Pinpoint the cell where the given text exists, returning its (x, y) midpoint coordinate. 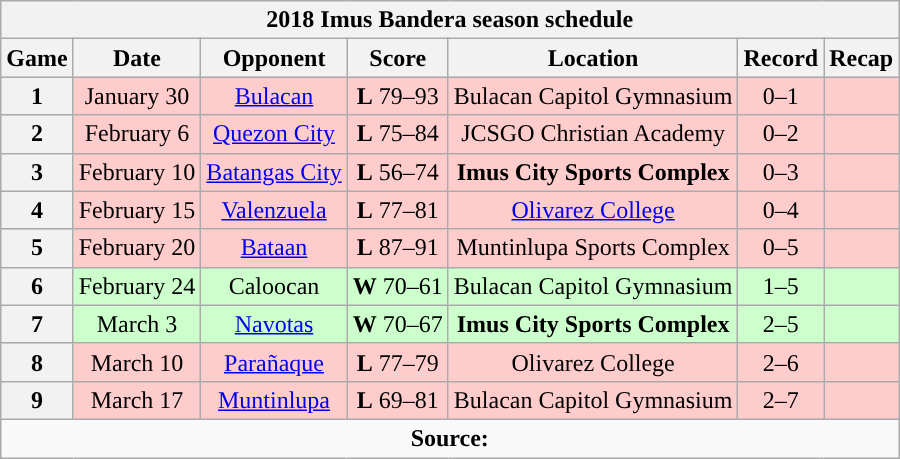
March 3 (137, 324)
9 (37, 400)
Recap (862, 58)
Navotas (274, 324)
February 20 (137, 248)
2–7 (781, 400)
Quezon City (274, 134)
Source: (450, 438)
L 69–81 (398, 400)
6 (37, 286)
4 (37, 210)
0–3 (781, 172)
1–5 (781, 286)
Muntinlupa (274, 400)
5 (37, 248)
March 10 (137, 362)
0–5 (781, 248)
L 77–81 (398, 210)
Record (781, 58)
Bulacan (274, 96)
Parañaque (274, 362)
2018 Imus Bandera season schedule (450, 20)
Location (593, 58)
JCSGO Christian Academy (593, 134)
L 77–79 (398, 362)
February 10 (137, 172)
January 30 (137, 96)
Batangas City (274, 172)
February 6 (137, 134)
Bataan (274, 248)
Muntinlupa Sports Complex (593, 248)
L 56–74 (398, 172)
2–6 (781, 362)
L 75–84 (398, 134)
March 17 (137, 400)
8 (37, 362)
February 15 (137, 210)
February 24 (137, 286)
W 70–67 (398, 324)
L 79–93 (398, 96)
3 (37, 172)
Opponent (274, 58)
Score (398, 58)
2 (37, 134)
Caloocan (274, 286)
L 87–91 (398, 248)
0–2 (781, 134)
7 (37, 324)
Game (37, 58)
0–4 (781, 210)
Date (137, 58)
W 70–61 (398, 286)
Valenzuela (274, 210)
2–5 (781, 324)
0–1 (781, 96)
1 (37, 96)
